Provide the (X, Y) coordinate of the cell's center where the given text is located.  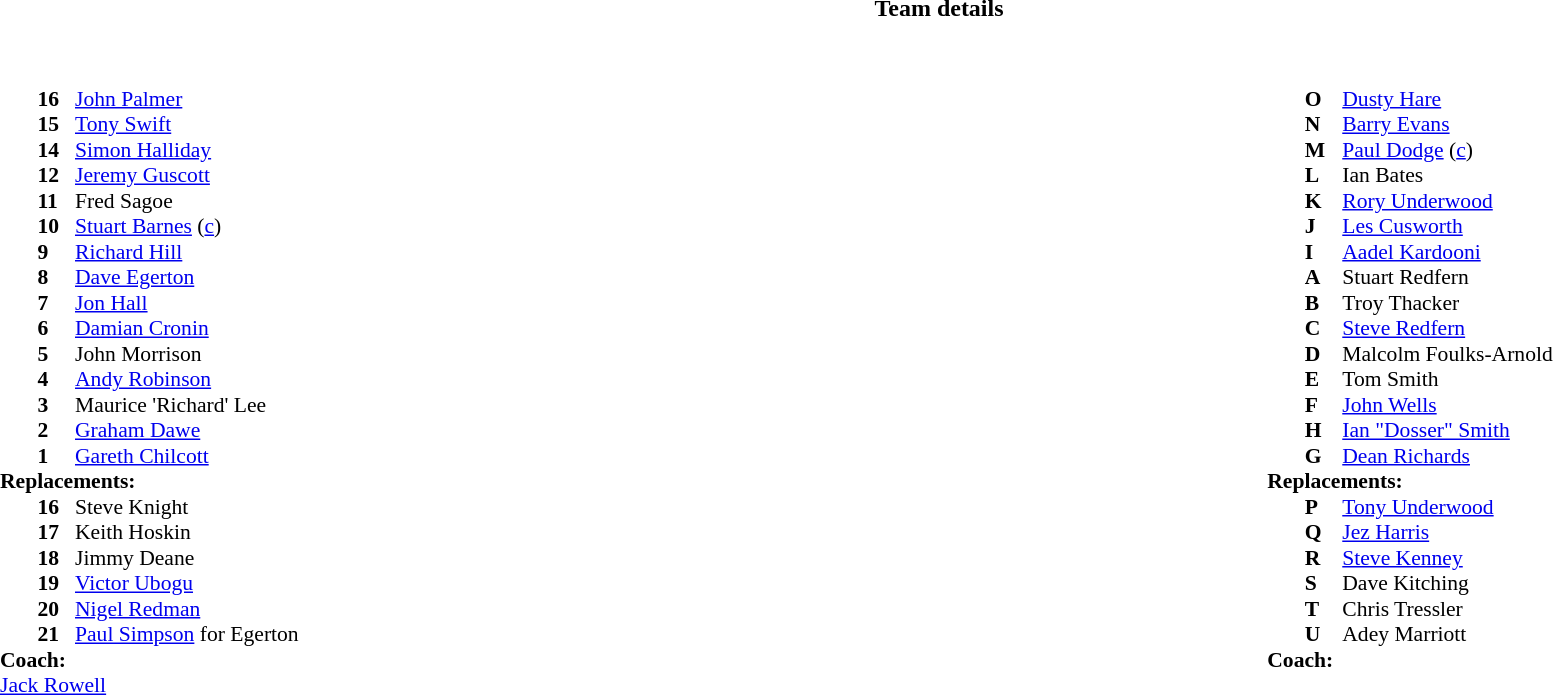
Stuart Redfern (1447, 277)
Malcolm Foulks-Arnold (1447, 354)
Damian Cronin (187, 329)
Steve Kenney (1447, 558)
L (1324, 175)
9 (57, 252)
Paul Simpson for Egerton (187, 635)
F (1324, 405)
19 (57, 583)
Dusty Hare (1447, 99)
17 (57, 533)
Ian "Dosser" Smith (1447, 431)
John Wells (1447, 405)
Jez Harris (1447, 533)
Dave Kitching (1447, 583)
H (1324, 431)
11 (57, 201)
10 (57, 227)
7 (57, 303)
Ian Bates (1447, 175)
R (1324, 558)
Chris Tressler (1447, 609)
O (1324, 99)
Dean Richards (1447, 456)
Barry Evans (1447, 125)
C (1324, 329)
Steve Knight (187, 507)
Richard Hill (187, 252)
Paul Dodge (c) (1447, 150)
G (1324, 456)
S (1324, 583)
14 (57, 150)
4 (57, 379)
Troy Thacker (1447, 303)
3 (57, 405)
20 (57, 609)
J (1324, 227)
Tony Swift (187, 125)
15 (57, 125)
Andy Robinson (187, 379)
Nigel Redman (187, 609)
Jeremy Guscott (187, 175)
A (1324, 277)
Graham Dawe (187, 431)
B (1324, 303)
E (1324, 379)
Rory Underwood (1447, 201)
Keith Hoskin (187, 533)
Aadel Kardooni (1447, 252)
Simon Halliday (187, 150)
John Morrison (187, 354)
U (1324, 635)
6 (57, 329)
K (1324, 201)
21 (57, 635)
2 (57, 431)
John Palmer (187, 99)
T (1324, 609)
Adey Marriott (1447, 635)
Dave Egerton (187, 277)
Jon Hall (187, 303)
Tony Underwood (1447, 507)
1 (57, 456)
Q (1324, 533)
Tom Smith (1447, 379)
Maurice 'Richard' Lee (187, 405)
8 (57, 277)
M (1324, 150)
Gareth Chilcott (187, 456)
Fred Sagoe (187, 201)
Victor Ubogu (187, 583)
D (1324, 354)
18 (57, 558)
5 (57, 354)
Jimmy Deane (187, 558)
Stuart Barnes (c) (187, 227)
Les Cusworth (1447, 227)
12 (57, 175)
P (1324, 507)
I (1324, 252)
N (1324, 125)
Steve Redfern (1447, 329)
